Output the (X, Y) coordinate of the center of the cell containing the given text.  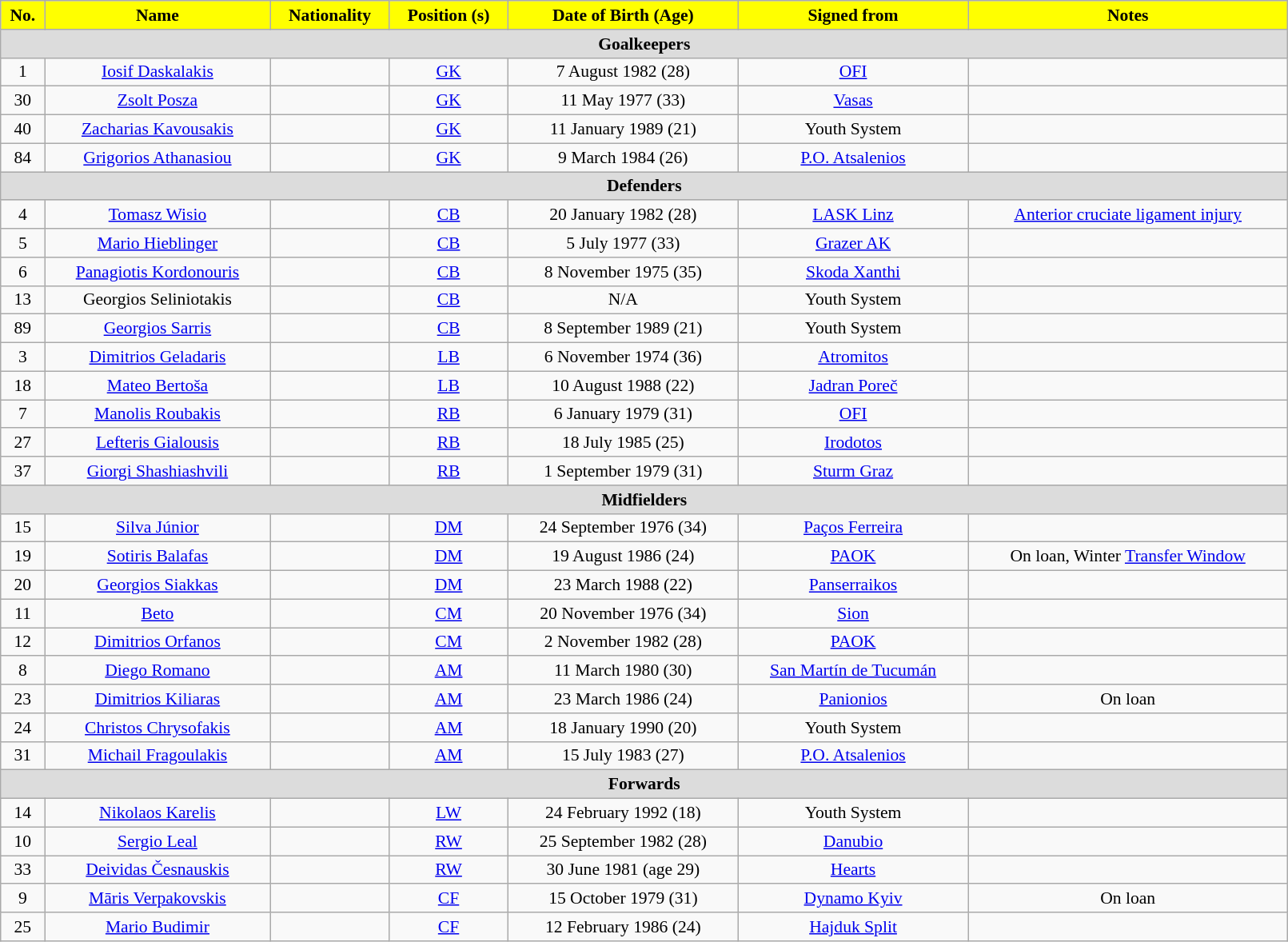
Irodotos (854, 443)
25 (22, 927)
8 September 1989 (21) (623, 329)
No. (22, 15)
Forwards (644, 784)
8 (22, 671)
30 (22, 101)
San Martín de Tucumán (854, 671)
Iosif Daskalakis (158, 72)
Zacharias Kavousakis (158, 130)
Panserraikos (854, 585)
20 (22, 585)
Jadran Poreč (854, 385)
Signed from (854, 15)
Zsolt Posza (158, 101)
Sergio Leal (158, 841)
3 (22, 357)
Lefteris Gialousis (158, 443)
Danubio (854, 841)
Skoda Xanthi (854, 272)
Silva Júnior (158, 528)
Georgios Seliniotakis (158, 300)
Position (s) (449, 15)
LW (449, 813)
33 (22, 870)
Deividas Česnauskis (158, 870)
Dimitrios Orfanos (158, 642)
12 (22, 642)
Sturm Graz (854, 471)
25 September 1982 (28) (623, 841)
23 March 1988 (22) (623, 585)
Dimitrios Kiliaras (158, 699)
Mario Hieblinger (158, 243)
6 (22, 272)
Midfielders (644, 500)
4 (22, 215)
84 (22, 158)
15 (22, 528)
Nationality (329, 15)
15 October 1979 (31) (623, 899)
Sotiris Balafas (158, 557)
Georgios Siakkas (158, 585)
Grigorios Athanasiou (158, 158)
Giorgi Shashiashvili (158, 471)
Atromitos (854, 357)
14 (22, 813)
18 July 1985 (25) (623, 443)
24 (22, 728)
Hearts (854, 870)
20 January 1982 (28) (623, 215)
Panagiotis Kordonouris (158, 272)
6 January 1979 (31) (623, 414)
Dynamo Kyiv (854, 899)
Māris Verpakovskis (158, 899)
Dimitrios Geladaris (158, 357)
5 July 1977 (33) (623, 243)
Panionios (854, 699)
Michail Fragoulakis (158, 756)
11 (22, 613)
7 August 1982 (28) (623, 72)
37 (22, 471)
24 February 1992 (18) (623, 813)
23 March 1986 (24) (623, 699)
Paços Ferreira (854, 528)
10 August 1988 (22) (623, 385)
19 (22, 557)
7 (22, 414)
8 November 1975 (35) (623, 272)
24 September 1976 (34) (623, 528)
Diego Romano (158, 671)
Nikolaos Karelis (158, 813)
18 (22, 385)
Christos Chrysofakis (158, 728)
Defenders (644, 186)
Goalkeepers (644, 44)
Vasas (854, 101)
9 March 1984 (26) (623, 158)
Grazer AK (854, 243)
15 July 1983 (27) (623, 756)
13 (22, 300)
Mateo Bertoša (158, 385)
30 June 1981 (age 29) (623, 870)
Tomasz Wisio (158, 215)
18 January 1990 (20) (623, 728)
23 (22, 699)
11 May 1977 (33) (623, 101)
20 November 1976 (34) (623, 613)
Mario Budimir (158, 927)
Beto (158, 613)
40 (22, 130)
Notes (1127, 15)
Name (158, 15)
19 August 1986 (24) (623, 557)
Sion (854, 613)
9 (22, 899)
31 (22, 756)
89 (22, 329)
Hajduk Split (854, 927)
LASK Linz (854, 215)
Date of Birth (Age) (623, 15)
2 November 1982 (28) (623, 642)
10 (22, 841)
6 November 1974 (36) (623, 357)
1 (22, 72)
On loan, Winter Transfer Window (1127, 557)
N/A (623, 300)
12 February 1986 (24) (623, 927)
27 (22, 443)
5 (22, 243)
Manolis Roubakis (158, 414)
1 September 1979 (31) (623, 471)
Anterior cruciate ligament injury (1127, 215)
11 March 1980 (30) (623, 671)
11 January 1989 (21) (623, 130)
Georgios Sarris (158, 329)
